Capture the cell that displays the provided text and extract its (x, y) central coordinate. 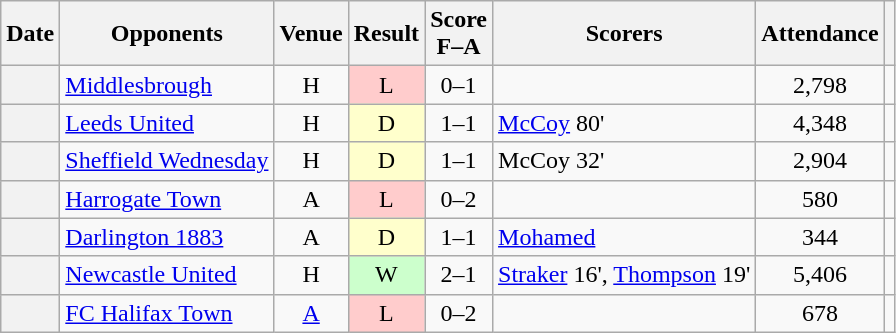
Sheffield Wednesday (167, 161)
5,406 (820, 275)
Darlington 1883 (167, 237)
Result (386, 34)
W (386, 275)
344 (820, 237)
2,798 (820, 85)
678 (820, 313)
2–1 (459, 275)
Opponents (167, 34)
580 (820, 199)
McCoy 32' (624, 161)
FC Halifax Town (167, 313)
Date (30, 34)
Attendance (820, 34)
4,348 (820, 123)
2,904 (820, 161)
Leeds United (167, 123)
ScoreF–A (459, 34)
Venue (311, 34)
Straker 16', Thompson 19' (624, 275)
Newcastle United (167, 275)
McCoy 80' (624, 123)
Scorers (624, 34)
Middlesbrough (167, 85)
Mohamed (624, 237)
0–1 (459, 85)
Harrogate Town (167, 199)
